Output the [X, Y] coordinate of the center of the cell containing the given text.  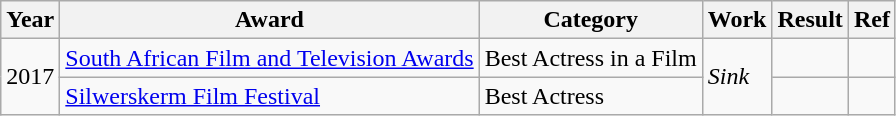
Sink [737, 77]
Year [30, 20]
Result [810, 20]
Best Actress [590, 96]
South African Film and Television Awards [270, 58]
Ref [872, 20]
Work [737, 20]
Award [270, 20]
Best Actress in a Film [590, 58]
Category [590, 20]
2017 [30, 77]
Silwerskerm Film Festival [270, 96]
